Pinpoint the cell where the given text exists, returning its (x, y) midpoint coordinate. 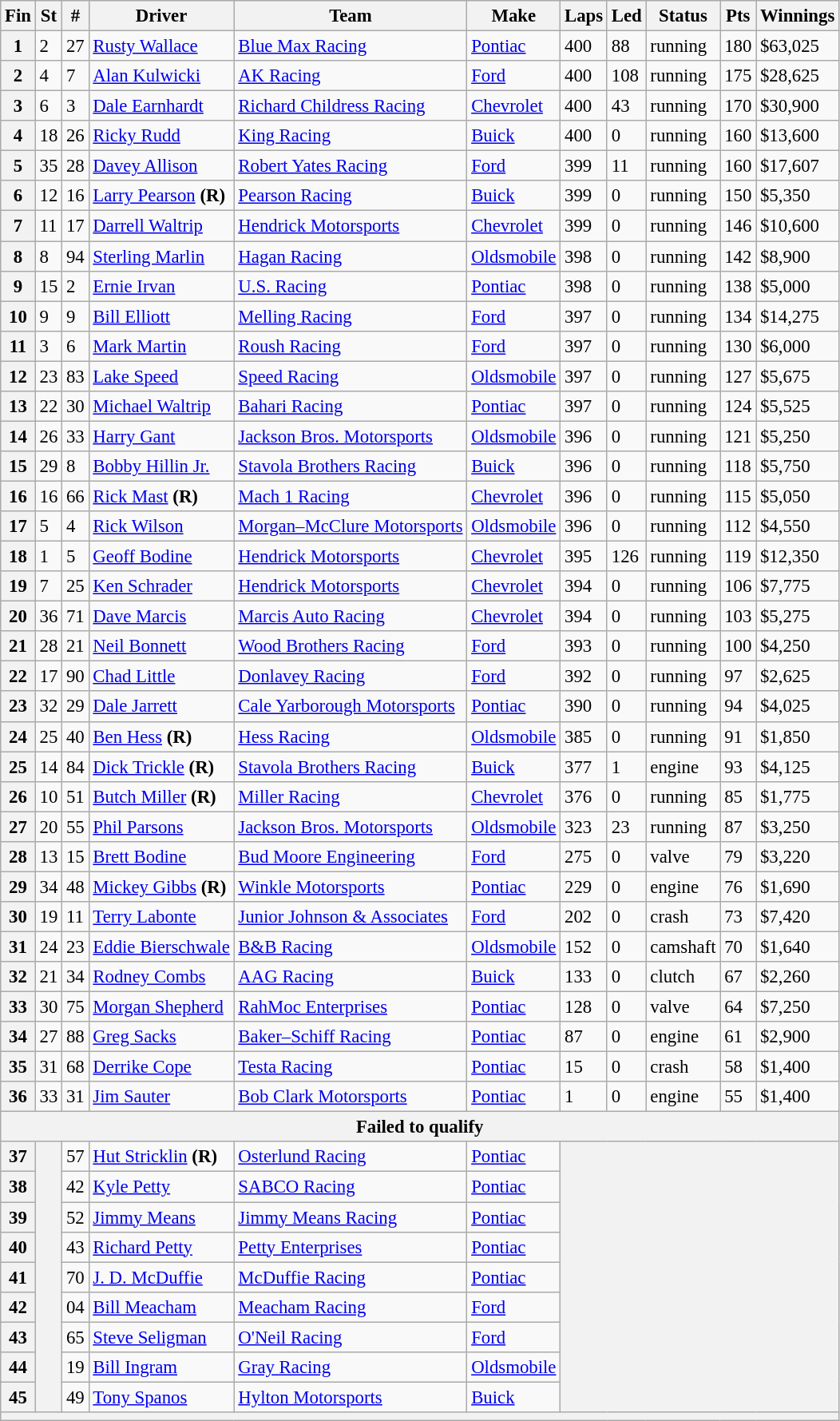
Fin (18, 16)
67 (738, 977)
Morgan–McClure Motorsports (351, 526)
Rusty Wallace (161, 46)
Roush Racing (351, 346)
Greg Sacks (161, 1037)
121 (738, 436)
66 (75, 496)
$4,550 (798, 526)
Ernie Irvan (161, 286)
57 (75, 1157)
$4,125 (798, 767)
112 (738, 526)
St (48, 16)
$5,675 (798, 376)
$5,250 (798, 436)
Dale Earnhardt (161, 106)
Davey Allison (161, 166)
51 (75, 796)
44 (18, 1367)
Michael Waltrip (161, 407)
Geoff Bodine (161, 557)
$28,625 (798, 76)
38 (18, 1187)
Chad Little (161, 677)
Melling Racing (351, 316)
65 (75, 1337)
Marcis Auto Racing (351, 617)
$5,275 (798, 617)
52 (75, 1217)
Pts (738, 16)
75 (75, 1007)
$14,275 (798, 316)
115 (738, 496)
73 (738, 917)
71 (75, 617)
B&B Racing (351, 947)
$1,690 (798, 887)
Robert Yates Racing (351, 166)
SABCO Racing (351, 1187)
$5,350 (798, 196)
Steve Seligman (161, 1337)
$1,850 (798, 736)
390 (584, 707)
Sterling Marlin (161, 256)
Bobby Hillin Jr. (161, 466)
AAG Racing (351, 977)
103 (738, 617)
McDuffie Racing (351, 1277)
Driver (161, 16)
Mickey Gibbs (R) (161, 887)
$13,600 (798, 136)
61 (738, 1037)
Bill Meacham (161, 1307)
84 (75, 767)
Rick Mast (R) (161, 496)
Miller Racing (351, 796)
39 (18, 1217)
128 (584, 1007)
Bud Moore Engineering (351, 857)
Neil Bonnett (161, 646)
377 (584, 767)
Morgan Shepherd (161, 1007)
Dale Jarrett (161, 707)
$4,250 (798, 646)
376 (584, 796)
Derrike Cope (161, 1067)
90 (75, 677)
O'Neil Racing (351, 1337)
$5,050 (798, 496)
127 (738, 376)
U.S. Racing (351, 286)
$4,025 (798, 707)
Lake Speed (161, 376)
Bahari Racing (351, 407)
$1,640 (798, 947)
126 (626, 557)
393 (584, 646)
$5,000 (798, 286)
Junior Johnson & Associates (351, 917)
130 (738, 346)
camshaft (683, 947)
119 (738, 557)
AK Racing (351, 76)
Alan Kulwicki (161, 76)
395 (584, 557)
170 (738, 106)
76 (738, 887)
48 (75, 887)
$3,220 (798, 857)
$6,000 (798, 346)
Petty Enterprises (351, 1247)
Pearson Racing (351, 196)
180 (738, 46)
Darrell Waltrip (161, 226)
clutch (683, 977)
$3,250 (798, 827)
Bill Ingram (161, 1367)
Eddie Bierschwale (161, 947)
$30,900 (798, 106)
Rick Wilson (161, 526)
Kyle Petty (161, 1187)
150 (738, 196)
$8,900 (798, 256)
J. D. McDuffie (161, 1277)
106 (738, 586)
385 (584, 736)
Laps (584, 16)
100 (738, 646)
$12,350 (798, 557)
$2,625 (798, 677)
Hylton Motorsports (351, 1397)
Jimmy Means Racing (351, 1217)
58 (738, 1067)
85 (738, 796)
146 (738, 226)
Jimmy Means (161, 1217)
Cale Yarborough Motorsports (351, 707)
$7,420 (798, 917)
Ricky Rudd (161, 136)
Speed Racing (351, 376)
$2,260 (798, 977)
$5,525 (798, 407)
41 (18, 1277)
392 (584, 677)
133 (584, 977)
$5,750 (798, 466)
Blue Max Racing (351, 46)
Hess Racing (351, 736)
Ben Hess (R) (161, 736)
49 (75, 1397)
King Racing (351, 136)
$7,250 (798, 1007)
Butch Miller (R) (161, 796)
Brett Bodine (161, 857)
$10,600 (798, 226)
Larry Pearson (R) (161, 196)
# (75, 16)
Tony Spanos (161, 1397)
$2,900 (798, 1037)
Meacham Racing (351, 1307)
124 (738, 407)
108 (626, 76)
83 (75, 376)
$63,025 (798, 46)
93 (738, 767)
Richard Petty (161, 1247)
Harry Gant (161, 436)
175 (738, 76)
Winkle Motorsports (351, 887)
Mach 1 Racing (351, 496)
Terry Labonte (161, 917)
Wood Brothers Racing (351, 646)
68 (75, 1067)
275 (584, 857)
Bob Clark Motorsports (351, 1097)
$1,775 (798, 796)
Hut Stricklin (R) (161, 1157)
Status (683, 16)
Richard Childress Racing (351, 106)
142 (738, 256)
Led (626, 16)
Team (351, 16)
323 (584, 827)
Hagan Racing (351, 256)
Phil Parsons (161, 827)
Donlavey Racing (351, 677)
118 (738, 466)
37 (18, 1157)
91 (738, 736)
152 (584, 947)
202 (584, 917)
Osterlund Racing (351, 1157)
Mark Martin (161, 346)
134 (738, 316)
$17,607 (798, 166)
45 (18, 1397)
Jim Sauter (161, 1097)
04 (75, 1307)
Bill Elliott (161, 316)
Ken Schrader (161, 586)
79 (738, 857)
Gray Racing (351, 1367)
Winnings (798, 16)
Testa Racing (351, 1067)
RahMoc Enterprises (351, 1007)
$7,775 (798, 586)
Failed to qualify (420, 1127)
Make (514, 16)
64 (738, 1007)
229 (584, 887)
Rodney Combs (161, 977)
Dick Trickle (R) (161, 767)
Baker–Schiff Racing (351, 1037)
138 (738, 286)
97 (738, 677)
Dave Marcis (161, 617)
